Return [x, y] of the center of cell containing provided text 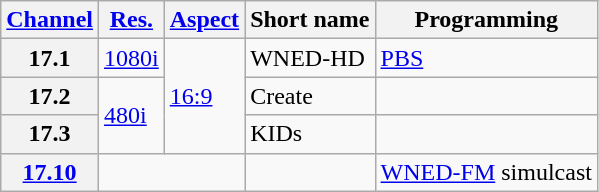
17.1 [50, 58]
Create [310, 96]
PBS [486, 58]
480i [132, 115]
Short name [310, 20]
1080i [132, 58]
WNED-FM simulcast [486, 172]
17.10 [50, 172]
17.2 [50, 96]
KIDs [310, 134]
Channel [50, 20]
Res. [132, 20]
Aspect [204, 20]
Programming [486, 20]
16:9 [204, 96]
17.3 [50, 134]
WNED-HD [310, 58]
